Scan for the cell matching the given text and deliver its (x, y) coordinate at center. 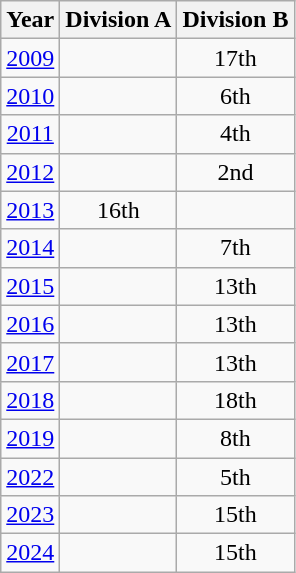
2009 (30, 58)
5th (236, 477)
2019 (30, 438)
2022 (30, 477)
Division B (236, 20)
2010 (30, 96)
2015 (30, 286)
8th (236, 438)
7th (236, 248)
4th (236, 134)
2nd (236, 172)
6th (236, 96)
2018 (30, 400)
2012 (30, 172)
Year (30, 20)
18th (236, 400)
Division A (118, 20)
2024 (30, 553)
17th (236, 58)
2017 (30, 362)
2014 (30, 248)
16th (118, 210)
2016 (30, 324)
2023 (30, 515)
2013 (30, 210)
2011 (30, 134)
